Detect which cell encompasses the target text, then output its [x, y] center coordinate. 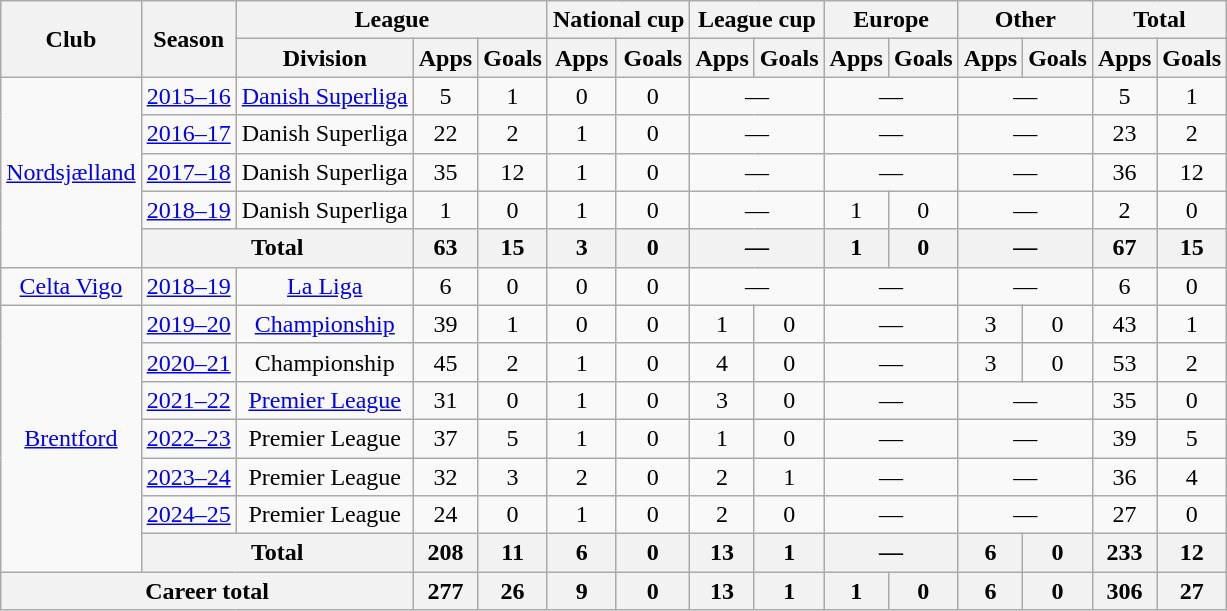
63 [445, 248]
2022–23 [188, 438]
24 [445, 515]
Celta Vigo [71, 286]
2019–20 [188, 324]
37 [445, 438]
League [392, 20]
45 [445, 362]
2020–21 [188, 362]
Other [1025, 20]
31 [445, 400]
26 [513, 591]
Nordsjælland [71, 172]
Season [188, 39]
Brentford [71, 438]
277 [445, 591]
2024–25 [188, 515]
National cup [618, 20]
League cup [757, 20]
53 [1124, 362]
Club [71, 39]
2021–22 [188, 400]
208 [445, 553]
43 [1124, 324]
11 [513, 553]
Europe [891, 20]
9 [581, 591]
2015–16 [188, 96]
Career total [207, 591]
Division [324, 58]
32 [445, 477]
67 [1124, 248]
306 [1124, 591]
23 [1124, 134]
2016–17 [188, 134]
La Liga [324, 286]
2023–24 [188, 477]
233 [1124, 553]
2017–18 [188, 172]
22 [445, 134]
